Provide the (x, y) coordinate of the cell's center where the given text is located.  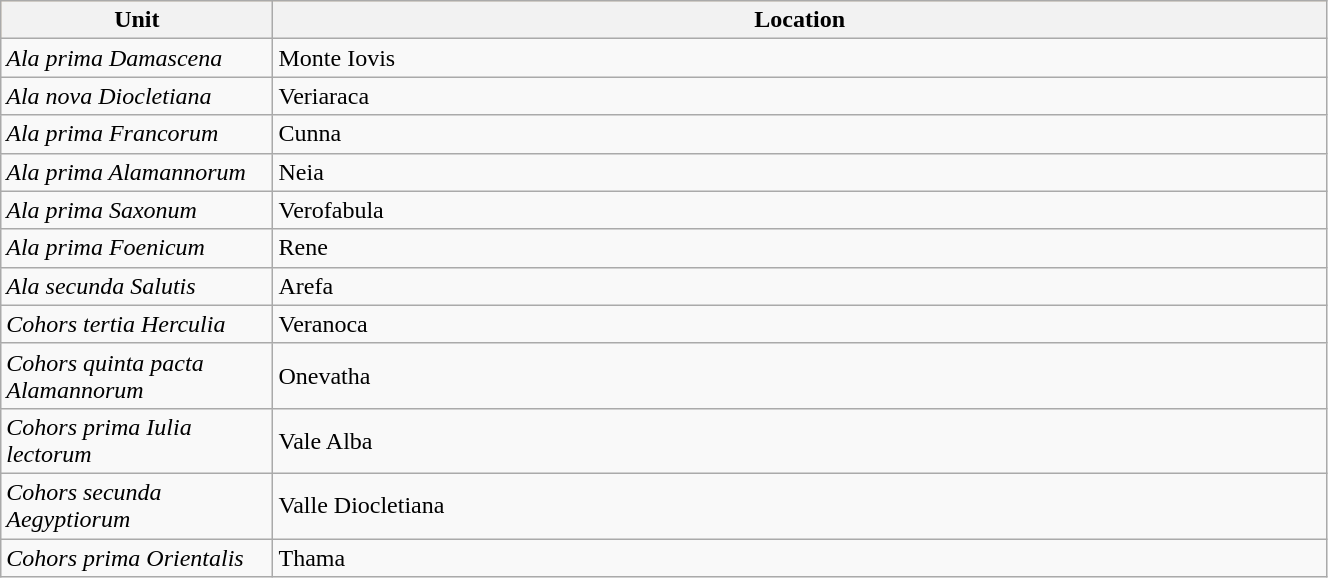
Cohors quinta pacta Alamannorum (137, 376)
Arefa (800, 286)
Veranoca (800, 324)
Veriaraca (800, 96)
Verofabula (800, 210)
Cohors tertia Herculia (137, 324)
Monte Iovis (800, 58)
Ala prima Alamannorum (137, 172)
Rene (800, 248)
Cohors prima Orientalis (137, 557)
Cunna (800, 134)
Ala nova Diocletiana (137, 96)
Unit (137, 20)
Valle Diocletiana (800, 506)
Neia (800, 172)
Vale Alba (800, 440)
Ala prima Damascena (137, 58)
Ala prima Foenicum (137, 248)
Onevatha (800, 376)
Cohors prima Iulia lectorum (137, 440)
Location (800, 20)
Ala prima Saxonum (137, 210)
Ala prima Francorum (137, 134)
Thama (800, 557)
Cohors secunda Aegyptiorum (137, 506)
Ala secunda Salutis (137, 286)
